Provide the (x, y) coordinate of the cell's center where the given text is located.  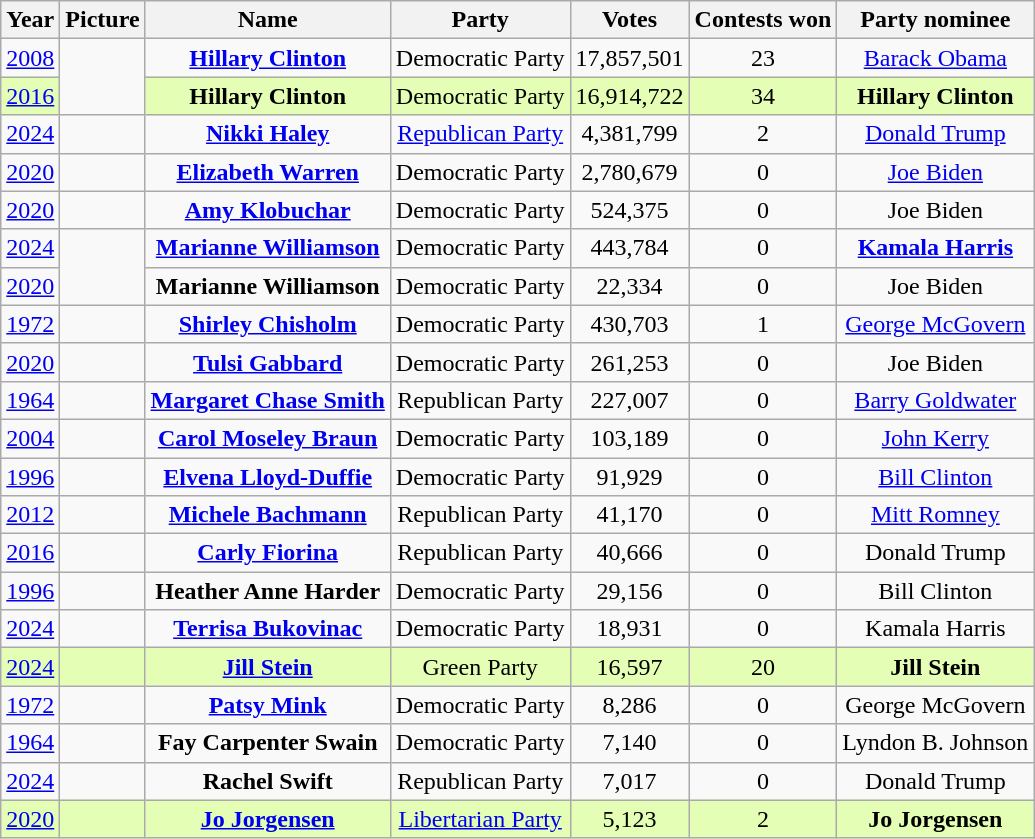
430,703 (630, 324)
Shirley Chisholm (268, 324)
Carly Fiorina (268, 553)
524,375 (630, 210)
Elizabeth Warren (268, 172)
5,123 (630, 819)
Party (480, 20)
Fay Carpenter Swain (268, 743)
40,666 (630, 553)
Nikki Haley (268, 134)
227,007 (630, 400)
Mitt Romney (936, 515)
443,784 (630, 248)
Libertarian Party (480, 819)
41,170 (630, 515)
23 (763, 58)
Barry Goldwater (936, 400)
Margaret Chase Smith (268, 400)
Contests won (763, 20)
91,929 (630, 477)
Votes (630, 20)
2008 (30, 58)
Lyndon B. Johnson (936, 743)
Year (30, 20)
Heather Anne Harder (268, 591)
261,253 (630, 362)
7,140 (630, 743)
Rachel Swift (268, 781)
8,286 (630, 705)
John Kerry (936, 438)
2012 (30, 515)
16,597 (630, 667)
4,381,799 (630, 134)
Barack Obama (936, 58)
Name (268, 20)
17,857,501 (630, 58)
20 (763, 667)
Amy Klobuchar (268, 210)
Terrisa Bukovinac (268, 629)
18,931 (630, 629)
103,189 (630, 438)
22,334 (630, 286)
Picture (102, 20)
Tulsi Gabbard (268, 362)
Patsy Mink (268, 705)
16,914,722 (630, 96)
1 (763, 324)
Carol Moseley Braun (268, 438)
29,156 (630, 591)
2,780,679 (630, 172)
Michele Bachmann (268, 515)
Green Party (480, 667)
Party nominee (936, 20)
2004 (30, 438)
34 (763, 96)
7,017 (630, 781)
Elvena Lloyd-Duffie (268, 477)
